Scan for the cell matching the given text and deliver its (x, y) coordinate at center. 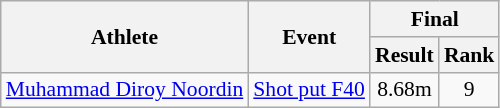
8.68m (404, 90)
Rank (470, 55)
Event (309, 36)
Muhammad Diroy Noordin (125, 90)
Final (434, 19)
Shot put F40 (309, 90)
9 (470, 90)
Result (404, 55)
Athlete (125, 36)
